Scan for the cell matching the given text and deliver its (X, Y) coordinate at center. 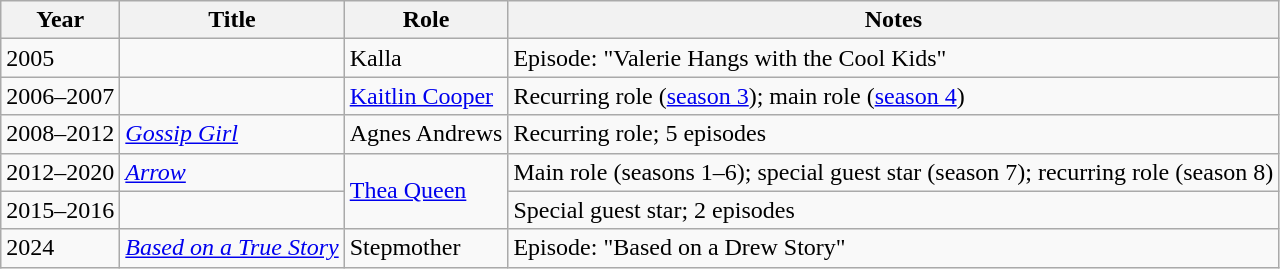
Episode: "Based on a Drew Story" (894, 248)
Arrow (232, 172)
Notes (894, 20)
Thea Queen (426, 191)
Gossip Girl (232, 134)
Based on a True Story (232, 248)
Title (232, 20)
Year (60, 20)
2005 (60, 58)
Stepmother (426, 248)
2015–2016 (60, 210)
Episode: "Valerie Hangs with the Cool Kids" (894, 58)
2006–2007 (60, 96)
Special guest star; 2 episodes (894, 210)
Recurring role (season 3); main role (season 4) (894, 96)
2008–2012 (60, 134)
2012–2020 (60, 172)
2024 (60, 248)
Role (426, 20)
Kalla (426, 58)
Kaitlin Cooper (426, 96)
Main role (seasons 1–6); special guest star (season 7); recurring role (season 8) (894, 172)
Recurring role; 5 episodes (894, 134)
Agnes Andrews (426, 134)
